Extract the [x, y] coordinate from the center of the cell holding the provided text.  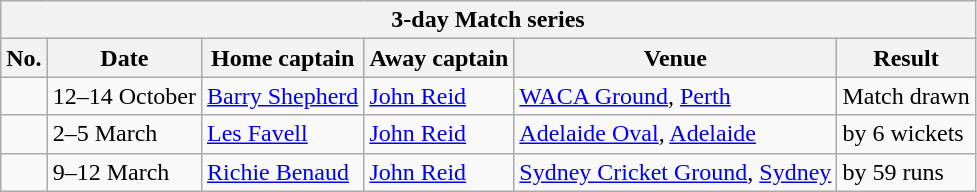
Away captain [439, 58]
Barry Shepherd [283, 96]
Sydney Cricket Ground, Sydney [676, 172]
Home captain [283, 58]
Venue [676, 58]
Adelaide Oval, Adelaide [676, 134]
No. [24, 58]
3-day Match series [488, 20]
12–14 October [124, 96]
Richie Benaud [283, 172]
WACA Ground, Perth [676, 96]
by 59 runs [906, 172]
by 6 wickets [906, 134]
Les Favell [283, 134]
Match drawn [906, 96]
9–12 March [124, 172]
Result [906, 58]
Date [124, 58]
2–5 March [124, 134]
